Extract the [X, Y] coordinate from the center of the cell holding the provided text.  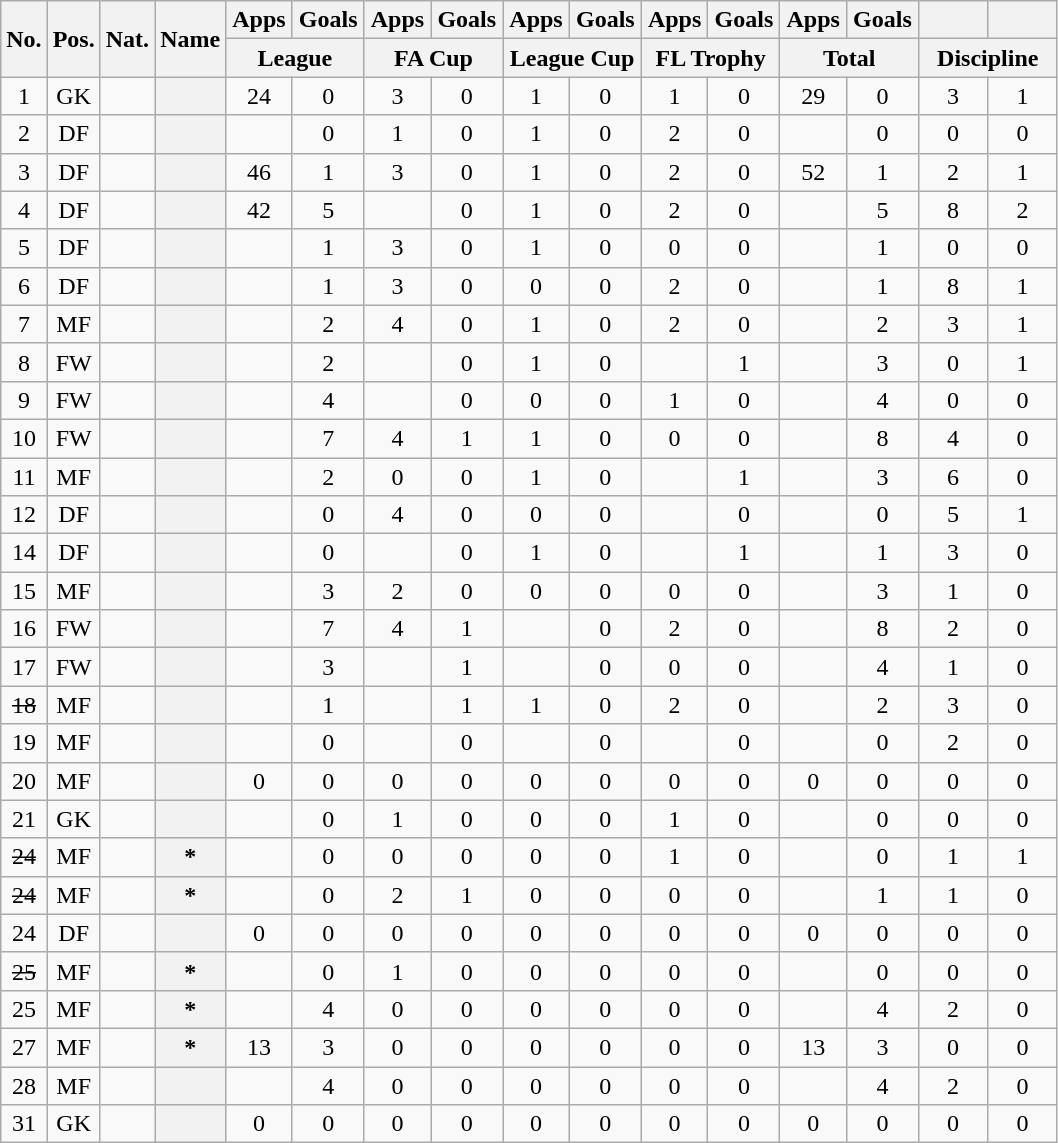
19 [24, 743]
Total [850, 58]
16 [24, 629]
28 [24, 1085]
Nat. [127, 39]
15 [24, 591]
9 [24, 400]
31 [24, 1124]
10 [24, 438]
18 [24, 705]
FA Cup [434, 58]
27 [24, 1047]
FL Trophy [710, 58]
29 [814, 96]
42 [260, 210]
Discipline [988, 58]
Name [190, 39]
Pos. [74, 39]
46 [260, 172]
52 [814, 172]
12 [24, 515]
League [296, 58]
17 [24, 667]
20 [24, 781]
No. [24, 39]
League Cup [572, 58]
11 [24, 477]
14 [24, 553]
21 [24, 819]
